For the text-containing cell, return its midpoint in (X, Y) coordinate format. 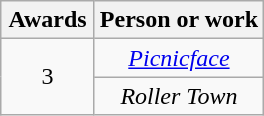
Picnicface (178, 58)
3 (48, 77)
Person or work (178, 20)
Awards (48, 20)
Roller Town (178, 96)
